Scan for the cell matching the given text and deliver its [x, y] coordinate at center. 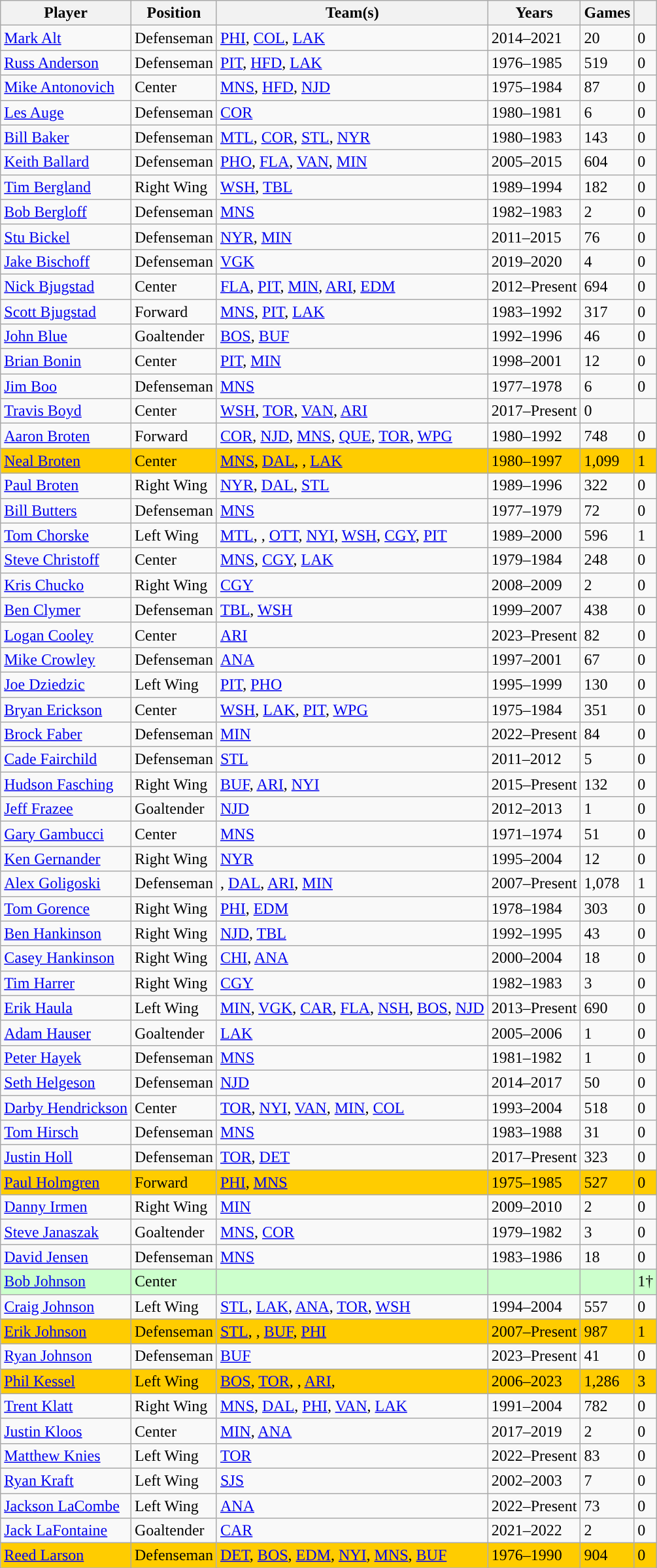
Mike Crowley [66, 659]
NYR [352, 859]
322 [607, 486]
Tim Bergland [66, 187]
2012–2013 [534, 809]
Years [534, 13]
Reed Larson [66, 1556]
STL, , BUF, PHI [352, 1331]
Justin Holl [66, 1158]
1983–1988 [534, 1133]
Paul Holmgren [66, 1182]
COR, NJD, MNS, QUE, TOR, WPG [352, 436]
Mark Alt [66, 38]
Tom Gorence [66, 909]
MNS, CGY, LAK [352, 560]
1993–2004 [534, 1108]
Bob Johnson [66, 1282]
2021–2022 [534, 1531]
MIN, VGK, CAR, FLA, NSH, BOS, NJD [352, 1008]
1979–1982 [534, 1232]
694 [607, 286]
VGK [352, 261]
438 [607, 610]
1992–1996 [534, 337]
Aaron Broten [66, 436]
NYR, DAL, STL [352, 486]
604 [607, 162]
David Jensen [66, 1257]
TBL, WSH [352, 610]
Scott Bjugstad [66, 312]
LAK [352, 1033]
CHI, ANA [352, 958]
1989–2000 [534, 535]
1980–1992 [534, 436]
Player [66, 13]
317 [607, 312]
Jeff Frazee [66, 809]
Bob Bergloff [66, 212]
1995–2004 [534, 859]
COR [352, 112]
73 [607, 1505]
Brock Faber [66, 735]
31 [607, 1133]
519 [607, 63]
690 [607, 1008]
MNS, PIT, LAK [352, 312]
2000–2004 [534, 958]
2002–2003 [534, 1480]
PHI, EDM [352, 909]
MNS, HFD, NJD [352, 88]
748 [607, 436]
Ben Hankinson [66, 933]
1976–1990 [534, 1556]
PIT, PHO [352, 684]
Bill Butters [66, 510]
PIT, HFD, LAK [352, 63]
John Blue [66, 337]
83 [607, 1456]
46 [607, 337]
72 [607, 510]
132 [607, 784]
BOS, BUF [352, 337]
MTL, , OTT, NYI, WSH, CGY, PIT [352, 535]
Travis Boyd [66, 411]
1977–1978 [534, 386]
248 [607, 560]
Justin Kloos [66, 1431]
PIT, MIN [352, 361]
Games [607, 13]
1998–2001 [534, 361]
Trent Klatt [66, 1406]
Bill Baker [66, 137]
1971–1974 [534, 834]
Phil Kessel [66, 1381]
1,078 [607, 884]
BUF [352, 1356]
Russ Anderson [66, 63]
51 [607, 834]
TOR, DET [352, 1158]
Ben Clymer [66, 610]
2013–Present [534, 1008]
Team(s) [352, 13]
WSH, LAK, PIT, WPG [352, 709]
Hudson Fasching [66, 784]
WSH, TBL [352, 187]
PHO, FLA, VAN, MIN [352, 162]
143 [607, 137]
Adam Hauser [66, 1033]
2019–2020 [534, 261]
Jack LaFontaine [66, 1531]
Erik Johnson [66, 1331]
1992–1995 [534, 933]
MNS, COR [352, 1232]
5 [607, 759]
Jackson LaCombe [66, 1505]
1980–1997 [534, 461]
Erik Haula [66, 1008]
76 [607, 237]
DET, BOS, EDM, NYI, MNS, BUF [352, 1556]
1,099 [607, 461]
MIN, ANA [352, 1431]
1† [646, 1282]
1983–1992 [534, 312]
Peter Hayek [66, 1058]
NYR, MIN [352, 237]
518 [607, 1108]
Ryan Johnson [66, 1356]
WSH, TOR, VAN, ARI [352, 411]
Gary Gambucci [66, 834]
557 [607, 1307]
Kris Chucko [66, 585]
TOR, NYI, VAN, MIN, COL [352, 1108]
CAR [352, 1531]
2011–2015 [534, 237]
Darby Hendrickson [66, 1108]
41 [607, 1356]
BOS, TOR, , ARI, [352, 1381]
, DAL, ARI, MIN [352, 884]
1976–1985 [534, 63]
67 [607, 659]
Tom Chorske [66, 535]
FLA, PIT, MIN, ARI, EDM [352, 286]
2009–2010 [534, 1207]
SJS [352, 1480]
1979–1984 [534, 560]
1975–1985 [534, 1182]
303 [607, 909]
1981–1982 [534, 1058]
Seth Helgeson [66, 1082]
2017–2019 [534, 1431]
2008–2009 [534, 585]
130 [607, 684]
2014–2021 [534, 38]
Tom Hirsch [66, 1133]
Stu Bickel [66, 237]
2014–2017 [534, 1082]
Bryan Erickson [66, 709]
NJD, TBL [352, 933]
ARI [352, 635]
904 [607, 1556]
Steve Janaszak [66, 1232]
BUF, ARI, NYI [352, 784]
MNS, DAL, PHI, VAN, LAK [352, 1406]
Craig Johnson [66, 1307]
Paul Broten [66, 486]
1999–2007 [534, 610]
2006–2023 [534, 1381]
Mike Antonovich [66, 88]
Les Auge [66, 112]
Tim Harrer [66, 983]
43 [607, 933]
87 [607, 88]
STL, LAK, ANA, TOR, WSH [352, 1307]
1994–2004 [534, 1307]
1989–1996 [534, 486]
1983–1986 [534, 1257]
1978–1984 [534, 909]
Matthew Knies [66, 1456]
Ken Gernander [66, 859]
323 [607, 1158]
596 [607, 535]
STL [352, 759]
782 [607, 1406]
1980–1983 [534, 137]
Cade Fairchild [66, 759]
PHI, COL, LAK [352, 38]
Logan Cooley [66, 635]
Neal Broten [66, 461]
Joe Dziedzic [66, 684]
Brian Bonin [66, 361]
Alex Goligoski [66, 884]
Nick Bjugstad [66, 286]
7 [607, 1480]
PHI, MNS [352, 1182]
1989–1994 [534, 187]
Jim Boo [66, 386]
987 [607, 1331]
MTL, COR, STL, NYR [352, 137]
Ryan Kraft [66, 1480]
4 [607, 261]
1,286 [607, 1381]
182 [607, 187]
2005–2006 [534, 1033]
82 [607, 635]
2005–2015 [534, 162]
50 [607, 1082]
2015–Present [534, 784]
Danny Irmen [66, 1207]
20 [607, 38]
Jake Bischoff [66, 261]
MNS, DAL, , LAK [352, 461]
2012–Present [534, 286]
Steve Christoff [66, 560]
84 [607, 735]
Keith Ballard [66, 162]
Casey Hankinson [66, 958]
1995–1999 [534, 684]
351 [607, 709]
1980–1981 [534, 112]
1977–1979 [534, 510]
1991–2004 [534, 1406]
2011–2012 [534, 759]
1997–2001 [534, 659]
TOR [352, 1456]
527 [607, 1182]
Position [174, 13]
